For the text-containing cell, return its midpoint in (x, y) coordinate format. 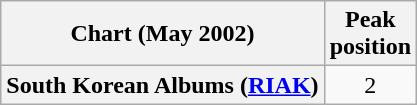
Chart (May 2002) (162, 34)
Peakposition (370, 34)
South Korean Albums (RIAK) (162, 85)
2 (370, 85)
